Find where the given text appears and provide that cell's center as [x, y] coordinate. 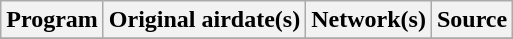
Program [52, 20]
Network(s) [369, 20]
Original airdate(s) [204, 20]
Source [472, 20]
